Provide the (x, y) coordinate of the cell's center where the given text is located.  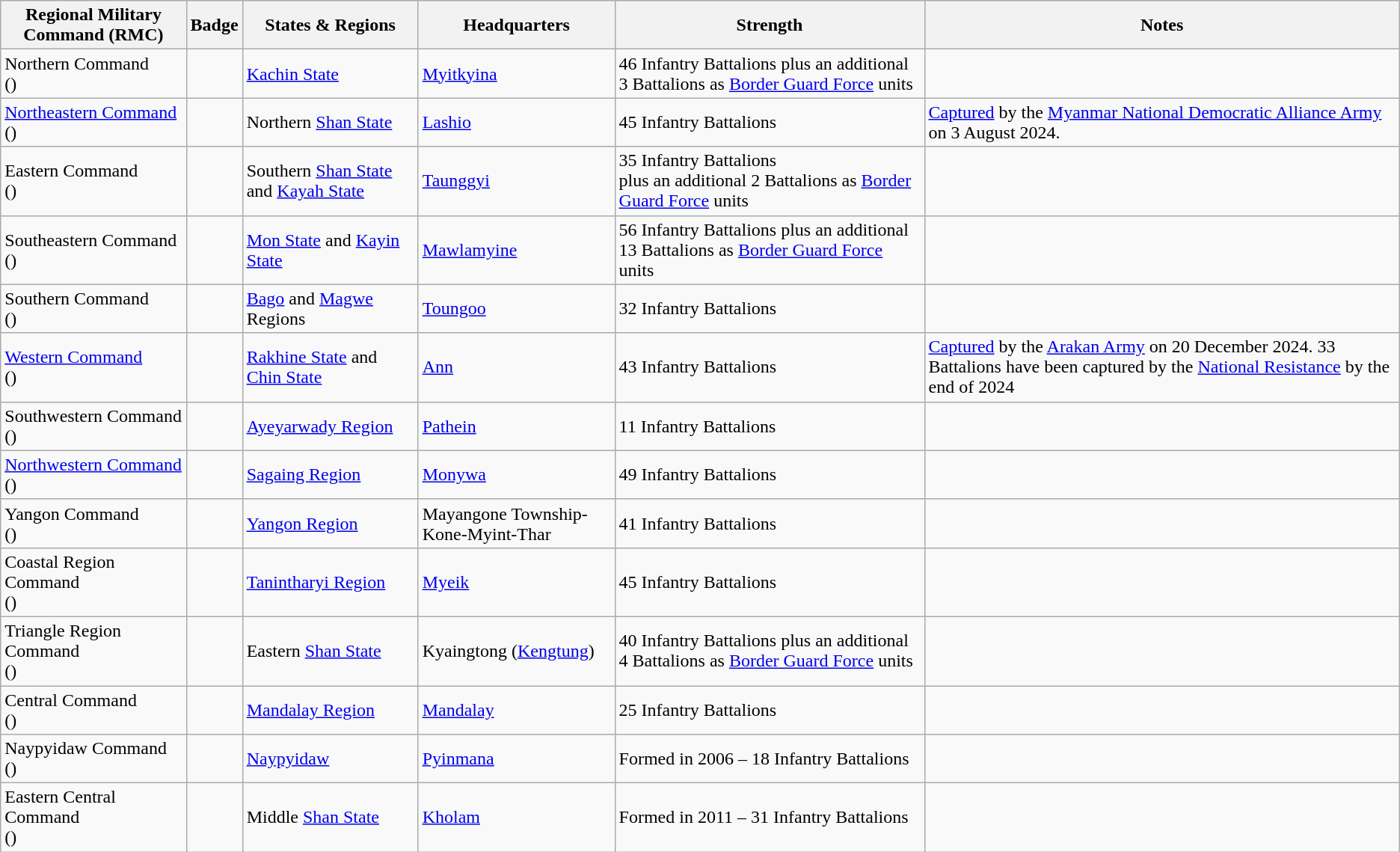
Coastal Region Command() (93, 582)
Northwestern Command() (93, 474)
Headquarters (516, 25)
32 Infantry Battalions (770, 308)
Tanintharyi Region (331, 582)
Southern Command() (93, 308)
Northern Shan State (331, 123)
Myeik (516, 582)
Formed in 2011 – 31 Infantry Battalions (770, 818)
25 Infantry Battalions (770, 709)
Yangon Command() (93, 524)
40 Infantry Battalions plus an additional 4 Battalions as Border Guard Force units (770, 651)
Mandalay Region (331, 709)
States & Regions (331, 25)
Taunggyi (516, 181)
Badge (214, 25)
Mon State and Kayin State (331, 250)
Lashio (516, 123)
Rakhine State and Chin State (331, 367)
Mawlamyine (516, 250)
35 Infantry Battalionsplus an additional 2 Battalions as Border Guard Force units (770, 181)
Western Command() (93, 367)
Southeastern Command() (93, 250)
Eastern Shan State (331, 651)
Pyinmana (516, 758)
46 Infantry Battalions plus an additional 3 Battalions as Border Guard Force units (770, 73)
Kachin State (331, 73)
41 Infantry Battalions (770, 524)
Bago and Magwe Regions (331, 308)
Middle Shan State (331, 818)
56 Infantry Battalions plus an additional 13 Battalions as Border Guard Force units (770, 250)
Northern Command() (93, 73)
Captured by the Myanmar National Democratic Alliance Army on 3 August 2024. (1162, 123)
Central Command() (93, 709)
Southwestern Command() (93, 426)
Northeastern Command() (93, 123)
Pathein (516, 426)
Naypyidaw Command() (93, 758)
Formed in 2006 – 18 Infantry Battalions (770, 758)
Strength (770, 25)
Eastern Command() (93, 181)
Ann (516, 367)
11 Infantry Battalions (770, 426)
Captured by the Arakan Army on 20 December 2024. 33 Battalions have been captured by the National Resistance by the end of 2024 (1162, 367)
Toungoo (516, 308)
Yangon Region (331, 524)
Triangle Region Command() (93, 651)
Regional Military Command (RMC) (93, 25)
Monywa (516, 474)
Southern Shan State and Kayah State (331, 181)
Naypyidaw (331, 758)
Mayangone Township-Kone-Myint-Thar (516, 524)
43 Infantry Battalions (770, 367)
Myitkyina (516, 73)
Eastern Central Command() (93, 818)
Kyaingtong (Kengtung) (516, 651)
49 Infantry Battalions (770, 474)
Ayeyarwady Region (331, 426)
Notes (1162, 25)
Sagaing Region (331, 474)
Kholam (516, 818)
Mandalay (516, 709)
